Capture the cell that displays the provided text and extract its (X, Y) central coordinate. 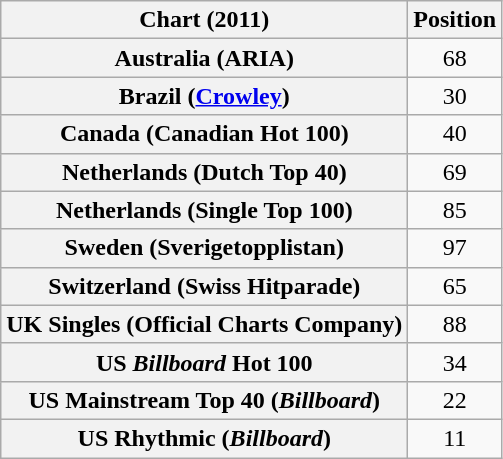
Sweden (Sverigetopplistan) (204, 248)
97 (455, 248)
Chart (2011) (204, 20)
22 (455, 400)
30 (455, 96)
US Mainstream Top 40 (Billboard) (204, 400)
69 (455, 172)
UK Singles (Official Charts Company) (204, 324)
Position (455, 20)
40 (455, 134)
Netherlands (Dutch Top 40) (204, 172)
68 (455, 58)
Canada (Canadian Hot 100) (204, 134)
Netherlands (Single Top 100) (204, 210)
88 (455, 324)
34 (455, 362)
US Billboard Hot 100 (204, 362)
Brazil (Crowley) (204, 96)
11 (455, 438)
85 (455, 210)
Australia (ARIA) (204, 58)
Switzerland (Swiss Hitparade) (204, 286)
US Rhythmic (Billboard) (204, 438)
65 (455, 286)
